Search for the cell housing the specified text and yield its [X, Y] center coordinate. 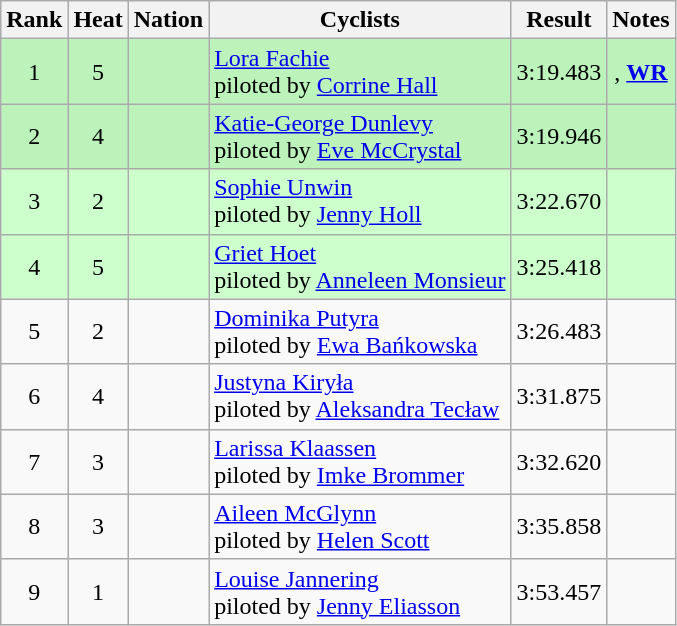
Dominika Putyrapiloted by Ewa Bańkowska [360, 332]
3:26.483 [559, 332]
Heat [98, 20]
7 [34, 462]
Nation [168, 20]
Notes [641, 20]
3:25.418 [559, 266]
9 [34, 592]
Lora Fachiepiloted by Corrine Hall [360, 72]
Larissa Klaassenpiloted by Imke Brommer [360, 462]
3:22.670 [559, 202]
3:32.620 [559, 462]
8 [34, 526]
, WR [641, 72]
3:19.483 [559, 72]
6 [34, 396]
3:35.858 [559, 526]
Griet Hoetpiloted by Anneleen Monsieur [360, 266]
Rank [34, 20]
3:31.875 [559, 396]
3:53.457 [559, 592]
Sophie Unwinpiloted by Jenny Holl [360, 202]
Cyclists [360, 20]
Aileen McGlynnpiloted by Helen Scott [360, 526]
Result [559, 20]
3:19.946 [559, 136]
Katie-George Dunlevypiloted by Eve McCrystal [360, 136]
Justyna Kiryłapiloted by Aleksandra Tecław [360, 396]
Louise Janneringpiloted by Jenny Eliasson [360, 592]
